From the cell containing the given text, extract its center point as [x, y] coordinate. 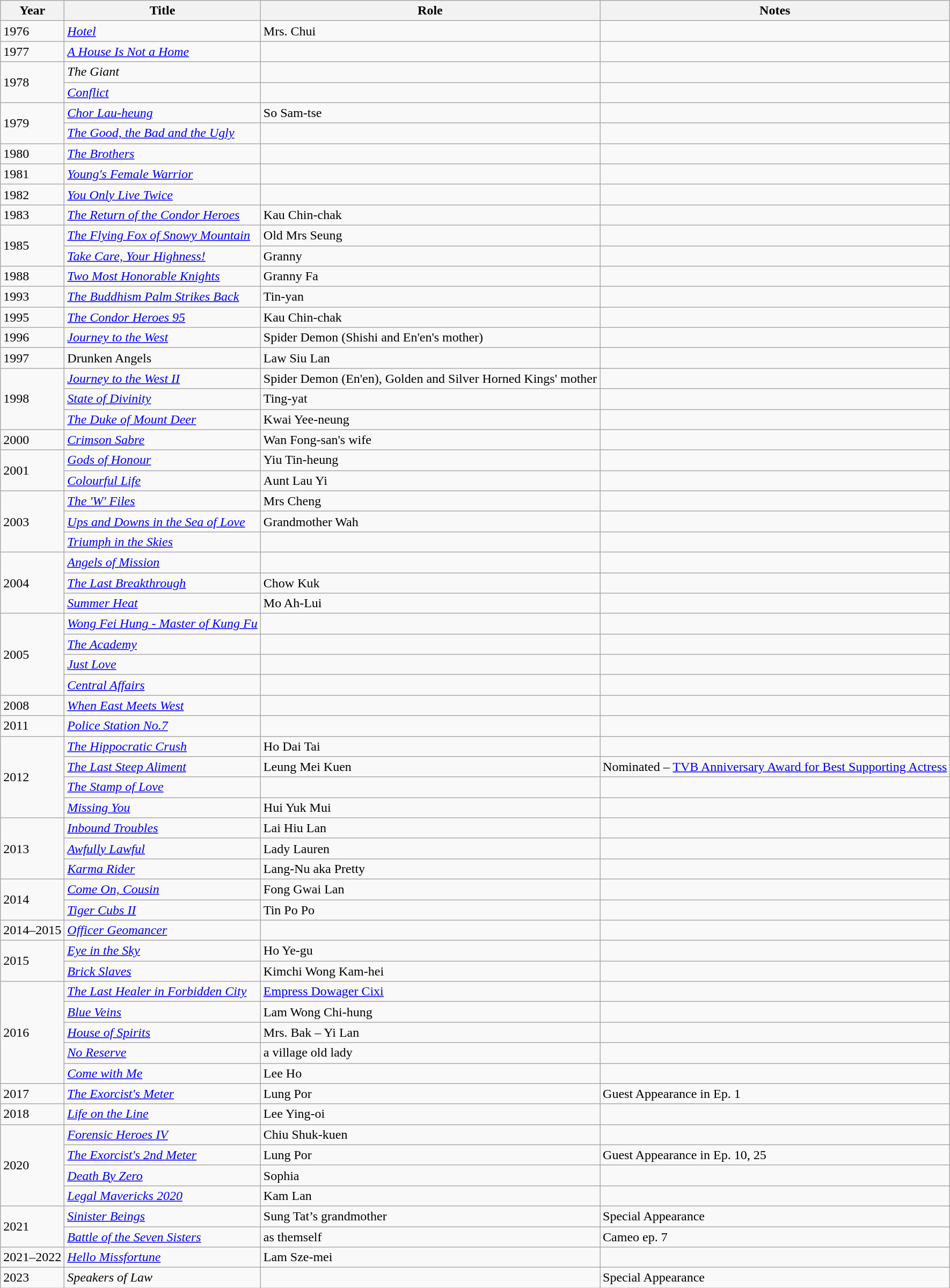
Fong Gwai Lan [430, 889]
Notes [775, 11]
Spider Demon (En'en), Golden and Silver Horned Kings' mother [430, 379]
Mrs. Chui [430, 31]
Lai Hiu Lan [430, 828]
The Last Steep Aliment [162, 767]
Cameo ep. 7 [775, 1236]
The Return of the Condor Heroes [162, 215]
Colourful Life [162, 481]
2014 [32, 899]
as themself [430, 1236]
Chiu Shuk-kuen [430, 1134]
The Good, the Bad and the Ugly [162, 133]
Wan Fong-san's wife [430, 440]
Come On, Cousin [162, 889]
Journey to the West II [162, 379]
The Last Healer in Forbidden City [162, 992]
The Last Breakthrough [162, 583]
Guest Appearance in Ep. 10, 25 [775, 1155]
Young's Female Warrior [162, 174]
2005 [32, 654]
2018 [32, 1114]
Angels of Mission [162, 562]
Conflict [162, 92]
Blue Veins [162, 1012]
No Reserve [162, 1053]
Triumph in the Skies [162, 542]
The Duke of Mount Deer [162, 419]
Lam Wong Chi-hung [430, 1012]
Central Affairs [162, 685]
So Sam-tse [430, 113]
State of Divinity [162, 399]
Kimchi Wong Kam-hei [430, 971]
Two Most Honorable Knights [162, 276]
Officer Geomancer [162, 930]
Hello Missfortune [162, 1257]
Legal Mavericks 2020 [162, 1196]
Forensic Heroes IV [162, 1134]
1996 [32, 338]
Awfully Lawful [162, 848]
2003 [32, 521]
2023 [32, 1278]
a village old lady [430, 1053]
2008 [32, 705]
Mrs. Bak – Yi Lan [430, 1032]
1977 [32, 52]
1976 [32, 31]
Role [430, 11]
Aunt Lau Yi [430, 481]
The Hippocratic Crush [162, 746]
Lee Ying-oi [430, 1114]
Inbound Troubles [162, 828]
2017 [32, 1094]
Leung Mei Kuen [430, 767]
Brick Slaves [162, 971]
The Condor Heroes 95 [162, 317]
Sinister Beings [162, 1216]
The Buddhism Palm Strikes Back [162, 297]
Law Siu Lan [430, 358]
Ups and Downs in the Sea of Love [162, 521]
Tiger Cubs II [162, 910]
1982 [32, 194]
1988 [32, 276]
Guest Appearance in Ep. 1 [775, 1094]
Crimson Sabre [162, 440]
Hui Yuk Mui [430, 807]
2021–2022 [32, 1257]
2014–2015 [32, 930]
Lee Ho [430, 1073]
Grandmother Wah [430, 521]
Gods of Honour [162, 460]
1980 [32, 154]
1997 [32, 358]
When East Meets West [162, 705]
1993 [32, 297]
1979 [32, 123]
The 'W' Files [162, 501]
Sung Tat’s grandmother [430, 1216]
Tin-yan [430, 297]
The Exorcist's 2nd Meter [162, 1155]
Hotel [162, 31]
The Giant [162, 72]
2004 [32, 583]
The Exorcist's Meter [162, 1094]
Lang-Nu aka Pretty [430, 869]
2012 [32, 777]
Kam Lan [430, 1196]
The Brothers [162, 154]
Kwai Yee-neung [430, 419]
Speakers of Law [162, 1278]
Summer Heat [162, 603]
2016 [32, 1032]
Old Mrs Seung [430, 235]
2013 [32, 848]
Ho Ye-gu [430, 951]
Tin Po Po [430, 910]
The Stamp of Love [162, 787]
Chow Kuk [430, 583]
Lady Lauren [430, 848]
2015 [32, 961]
Missing You [162, 807]
1981 [32, 174]
1978 [32, 82]
Karma Rider [162, 869]
Battle of the Seven Sisters [162, 1236]
A House Is Not a Home [162, 52]
Lam Sze-mei [430, 1257]
Granny Fa [430, 276]
Yiu Tin-heung [430, 460]
Drunken Angels [162, 358]
Year [32, 11]
Life on the Line [162, 1114]
1985 [32, 245]
House of Spirits [162, 1032]
Death By Zero [162, 1175]
Spider Demon (Shishi and En'en's mother) [430, 338]
1983 [32, 215]
Title [162, 11]
Ting-yat [430, 399]
The Flying Fox of Snowy Mountain [162, 235]
Take Care, Your Highness! [162, 256]
Granny [430, 256]
Empress Dowager Cixi [430, 992]
Nominated – TVB Anniversary Award for Best Supporting Actress [775, 767]
You Only Live Twice [162, 194]
Chor Lau-heung [162, 113]
2011 [32, 726]
Journey to the West [162, 338]
Ho Dai Tai [430, 746]
The Academy [162, 644]
Eye in the Sky [162, 951]
2000 [32, 440]
2001 [32, 470]
Police Station No.7 [162, 726]
2020 [32, 1165]
Come with Me [162, 1073]
Wong Fei Hung - Master of Kung Fu [162, 624]
Mrs Cheng [430, 501]
2021 [32, 1226]
1995 [32, 317]
Mo Ah-Lui [430, 603]
Just Love [162, 665]
Sophia [430, 1175]
1998 [32, 399]
